Provide the [x, y] coordinate of the cell's center where the given text is located.  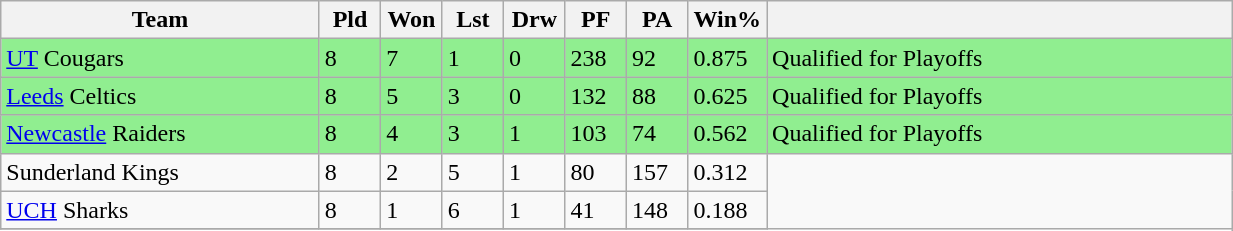
Win% [728, 20]
PA [656, 20]
0.625 [728, 96]
88 [656, 96]
Team [160, 20]
0.562 [728, 134]
7 [412, 58]
80 [596, 172]
238 [596, 58]
92 [656, 58]
Newcastle Raiders [160, 134]
0.875 [728, 58]
6 [472, 210]
UT Cougars [160, 58]
0.312 [728, 172]
74 [656, 134]
Lst [472, 20]
4 [412, 134]
Sunderland Kings [160, 172]
2 [412, 172]
148 [656, 210]
Drw [534, 20]
Leeds Celtics [160, 96]
132 [596, 96]
0.188 [728, 210]
41 [596, 210]
PF [596, 20]
103 [596, 134]
UCH Sharks [160, 210]
Pld [350, 20]
Won [412, 20]
157 [656, 172]
